Determine the (x, y) coordinate at the center of the cell enclosing the given text.  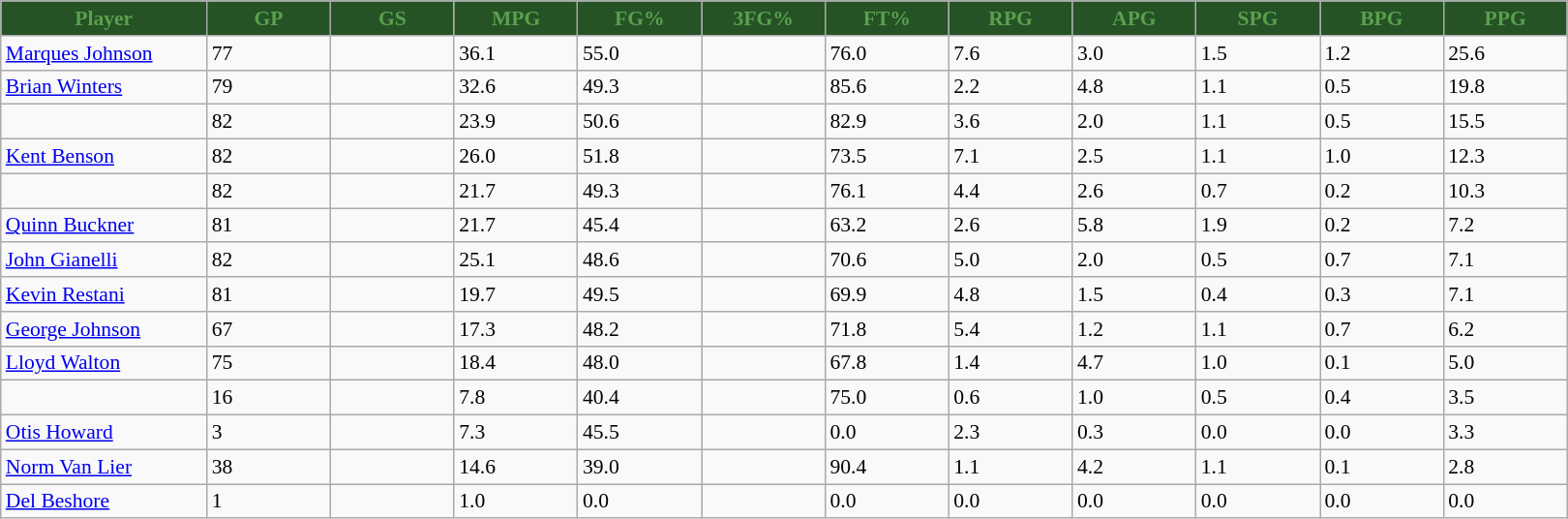
73.5 (887, 157)
John Gianelli (105, 260)
3FG% (764, 18)
10.3 (1505, 191)
75 (269, 363)
82.9 (887, 122)
BPG (1382, 18)
50.6 (640, 122)
7.6 (1010, 53)
Quinn Buckner (105, 226)
32.6 (516, 87)
7.8 (516, 398)
23.9 (516, 122)
67.8 (887, 363)
25.1 (516, 260)
6.2 (1505, 329)
5.8 (1134, 226)
1 (269, 502)
19.8 (1505, 87)
18.4 (516, 363)
63.2 (887, 226)
12.3 (1505, 157)
19.7 (516, 294)
69.9 (887, 294)
FG% (640, 18)
40.4 (640, 398)
Kevin Restani (105, 294)
2.3 (1010, 433)
26.0 (516, 157)
Lloyd Walton (105, 363)
3 (269, 433)
7.3 (516, 433)
49.5 (640, 294)
67 (269, 329)
2.2 (1010, 87)
76.1 (887, 191)
Del Beshore (105, 502)
Otis Howard (105, 433)
36.1 (516, 53)
3.5 (1505, 398)
0.6 (1010, 398)
MPG (516, 18)
Norm Van Lier (105, 467)
3.3 (1505, 433)
4.7 (1134, 363)
APG (1134, 18)
77 (269, 53)
70.6 (887, 260)
15.5 (1505, 122)
GP (269, 18)
2.5 (1134, 157)
85.6 (887, 87)
55.0 (640, 53)
90.4 (887, 467)
75.0 (887, 398)
76.0 (887, 53)
45.4 (640, 226)
14.6 (516, 467)
1.9 (1258, 226)
39.0 (640, 467)
48.6 (640, 260)
48.0 (640, 363)
Brian Winters (105, 87)
5.4 (1010, 329)
SPG (1258, 18)
7.2 (1505, 226)
3.0 (1134, 53)
51.8 (640, 157)
48.2 (640, 329)
Kent Benson (105, 157)
Player (105, 18)
Marques Johnson (105, 53)
71.8 (887, 329)
4.2 (1134, 467)
RPG (1010, 18)
79 (269, 87)
25.6 (1505, 53)
45.5 (640, 433)
1.4 (1010, 363)
3.6 (1010, 122)
2.8 (1505, 467)
George Johnson (105, 329)
16 (269, 398)
4.4 (1010, 191)
GS (392, 18)
FT% (887, 18)
17.3 (516, 329)
PPG (1505, 18)
38 (269, 467)
